Provide the (X, Y) coordinate of the cell's center where the given text is located.  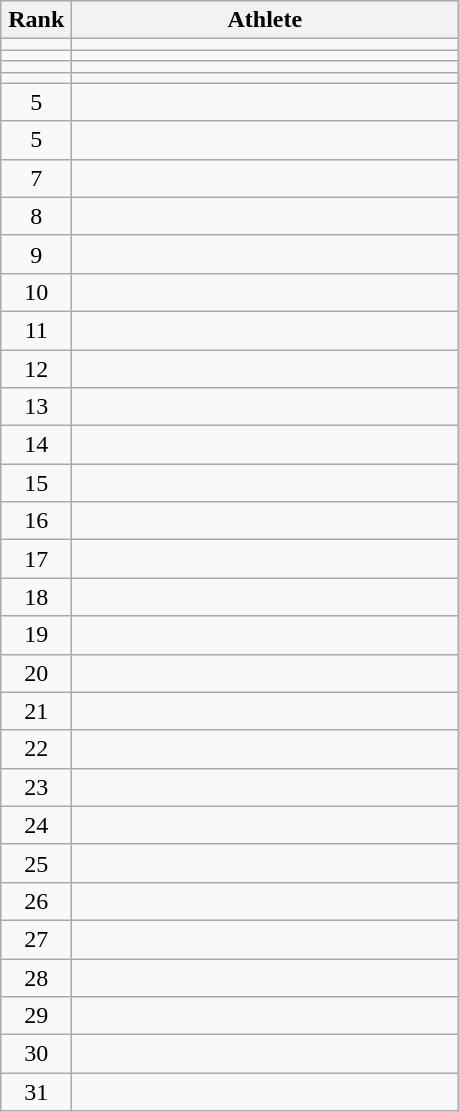
14 (36, 445)
19 (36, 635)
30 (36, 1054)
25 (36, 863)
10 (36, 292)
9 (36, 254)
18 (36, 597)
21 (36, 711)
Rank (36, 20)
17 (36, 559)
11 (36, 330)
27 (36, 939)
26 (36, 901)
28 (36, 977)
31 (36, 1092)
22 (36, 749)
29 (36, 1016)
12 (36, 369)
Athlete (265, 20)
24 (36, 825)
7 (36, 178)
15 (36, 483)
23 (36, 787)
13 (36, 407)
20 (36, 673)
16 (36, 521)
8 (36, 216)
